Identify which cell holds the provided text, then report its [X, Y] central coordinate. 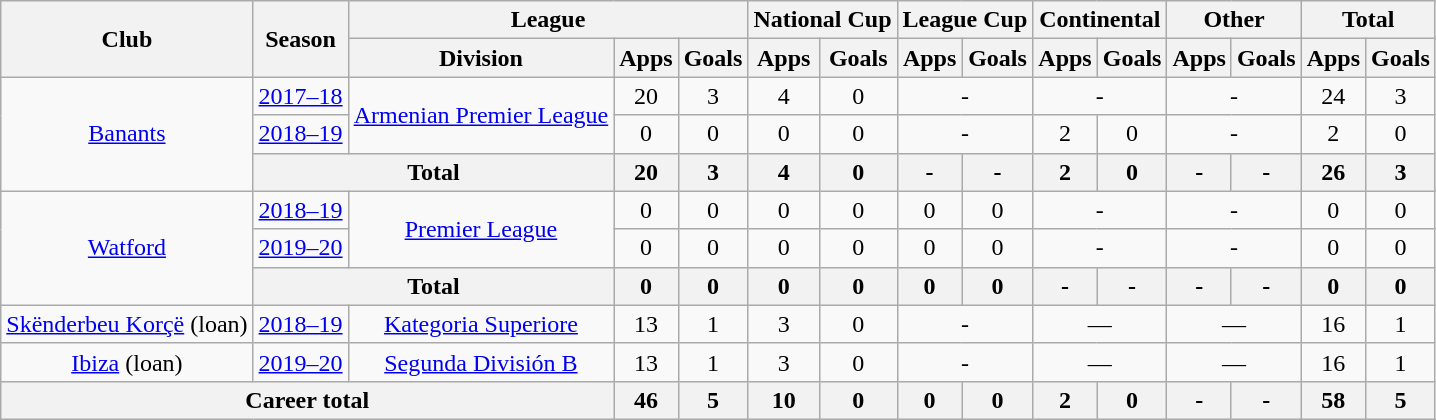
National Cup [822, 20]
League Cup [965, 20]
Season [300, 39]
Career total [308, 400]
Other [1234, 20]
Division [481, 58]
24 [1333, 96]
Armenian Premier League [481, 115]
Kategoria Superiore [481, 324]
Segunda División B [481, 362]
26 [1333, 172]
46 [646, 400]
Watford [127, 248]
Premier League [481, 229]
Club [127, 39]
58 [1333, 400]
2017–18 [300, 96]
Continental [1100, 20]
League [548, 20]
Ibiza (loan) [127, 362]
Skënderbeu Korçë (loan) [127, 324]
Banants [127, 134]
10 [784, 400]
